From the cell containing the given text, extract its center point as (X, Y) coordinate. 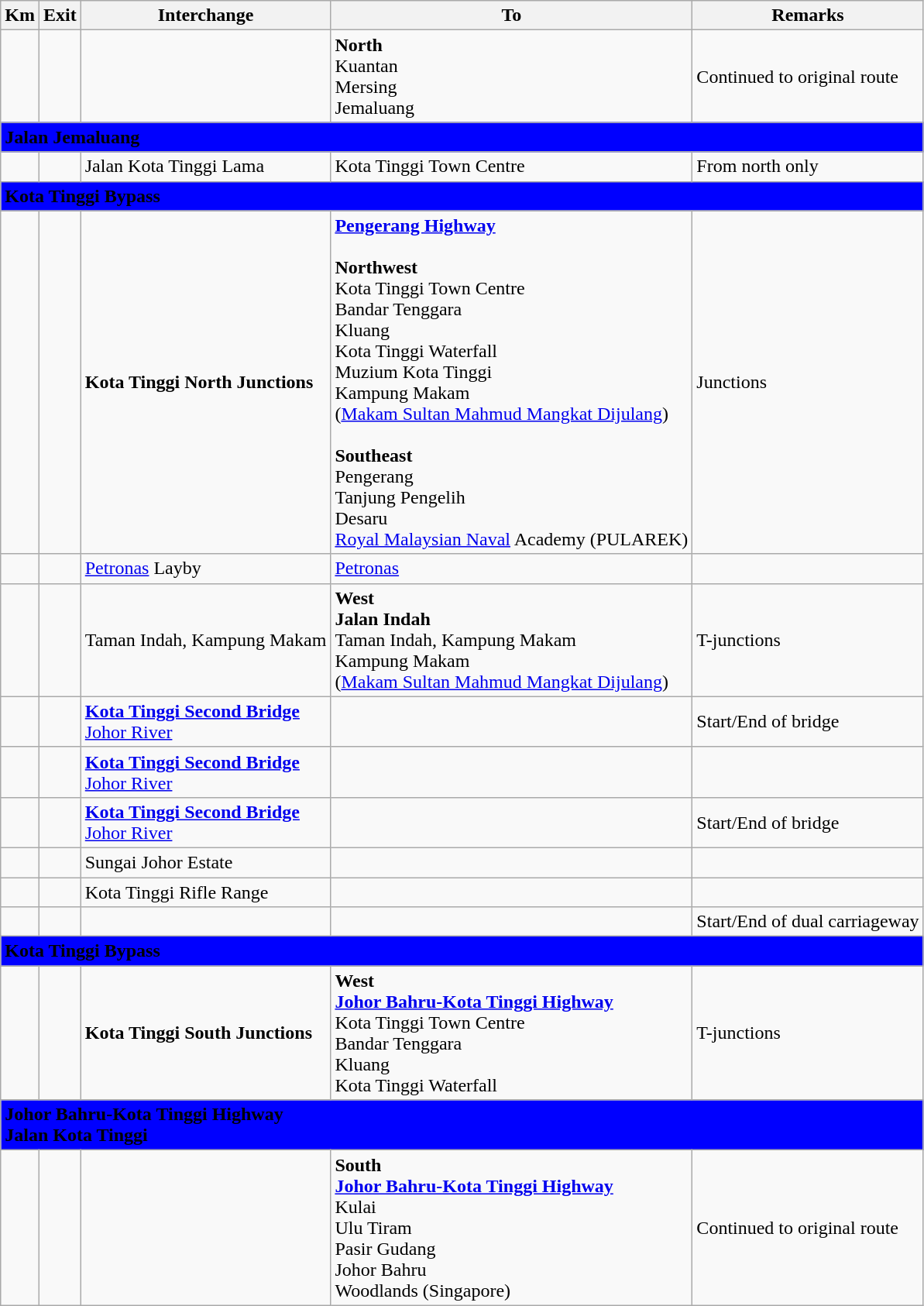
Remarks (808, 15)
Petronas (511, 569)
Kota Tinggi South Junctions (206, 1033)
North Kuantan Mersing Jemaluang (511, 76)
Interchange (206, 15)
Taman Indah, Kampung Makam (206, 640)
Junctions (808, 383)
Kota Tinggi North Junctions (206, 383)
Exit (60, 15)
Km (20, 15)
South Johor Bahru-Kota Tinggi Highway Kulai Ulu Tiram Pasir Gudang Johor Bahru Woodlands (Singapore) (511, 1228)
Petronas Layby (206, 569)
Sungai Johor Estate (206, 862)
Jalan Kota Tinggi Lama (206, 167)
Johor Bahru-Kota Tinggi HighwayJalan Kota Tinggi (462, 1125)
Jalan Jemaluang (462, 137)
To (511, 15)
Start/End of dual carriageway (808, 922)
WestJalan IndahTaman Indah, Kampung MakamKampung Makam(Makam Sultan Mahmud Mangkat Dijulang) (511, 640)
Kota Tinggi Rifle Range (206, 892)
West Johor Bahru-Kota Tinggi Highway Kota Tinggi Town Centre Bandar Tenggara Kluang Kota Tinggi Waterfall (511, 1033)
Kota Tinggi Town Centre (511, 167)
From north only (808, 167)
